Find where the given text appears and provide that cell's center as [X, Y] coordinate. 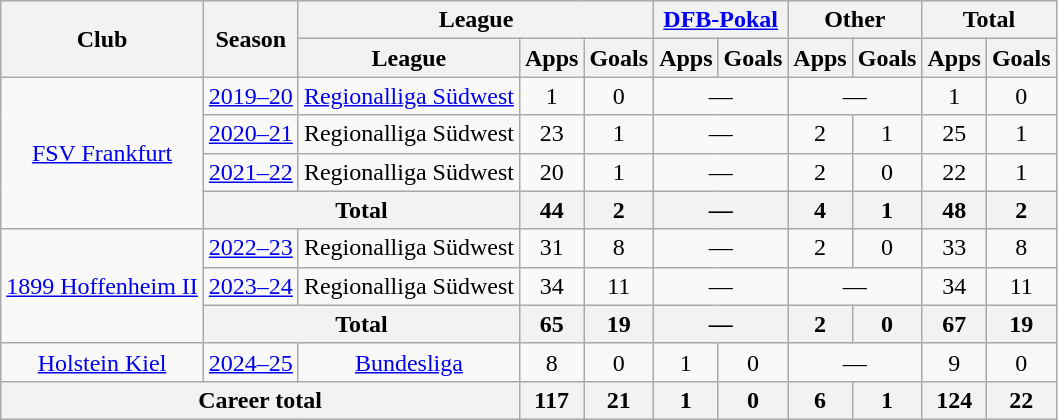
117 [551, 400]
31 [551, 248]
2024–25 [250, 362]
67 [954, 324]
2023–24 [250, 286]
Season [250, 39]
48 [954, 210]
2020–21 [250, 134]
Bundesliga [408, 362]
25 [954, 134]
Career total [260, 400]
DFB-Pokal [721, 20]
2019–20 [250, 96]
FSV Frankfurt [102, 153]
Club [102, 39]
2021–22 [250, 172]
20 [551, 172]
6 [820, 400]
23 [551, 134]
Other [855, 20]
21 [619, 400]
Holstein Kiel [102, 362]
65 [551, 324]
1899 Hoffenheim II [102, 286]
44 [551, 210]
33 [954, 248]
2022–23 [250, 248]
9 [954, 362]
124 [954, 400]
4 [820, 210]
